Detect which cell encompasses the target text, then output its [x, y] center coordinate. 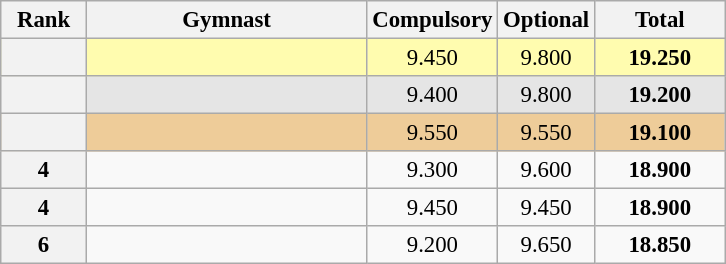
Gymnast [226, 20]
Rank [44, 20]
19.250 [660, 58]
9.300 [432, 170]
19.100 [660, 133]
18.850 [660, 245]
9.650 [546, 245]
Total [660, 20]
Optional [546, 20]
9.200 [432, 245]
9.600 [546, 170]
6 [44, 245]
9.400 [432, 95]
Compulsory [432, 20]
19.200 [660, 95]
